Extract the [X, Y] coordinate from the center of the cell holding the provided text.  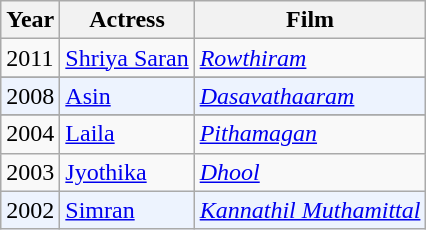
Simran [127, 210]
Actress [127, 20]
2011 [30, 58]
2002 [30, 210]
2004 [30, 134]
Dhool [310, 172]
Year [30, 20]
Kannathil Muthamittal [310, 210]
2008 [30, 96]
Laila [127, 134]
Film [310, 20]
Asin [127, 96]
Pithamagan [310, 134]
2003 [30, 172]
Dasavathaaram [310, 96]
Rowthiram [310, 58]
Shriya Saran [127, 58]
Jyothika [127, 172]
